Pinpoint the cell where the given text exists, returning its [X, Y] midpoint coordinate. 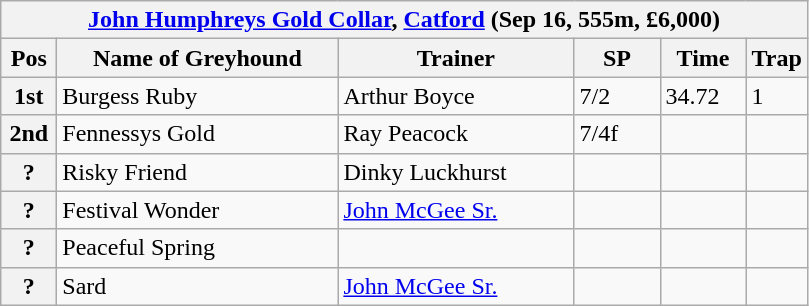
Trainer [456, 58]
7/2 [617, 96]
Peaceful Spring [198, 248]
Trap [776, 58]
Dinky Luckhurst [456, 172]
SP [617, 58]
Pos [29, 58]
Burgess Ruby [198, 96]
Arthur Boyce [456, 96]
Name of Greyhound [198, 58]
Fennessys Gold [198, 134]
Sard [198, 286]
34.72 [703, 96]
Festival Wonder [198, 210]
1 [776, 96]
Time [703, 58]
Ray Peacock [456, 134]
Risky Friend [198, 172]
7/4f [617, 134]
John Humphreys Gold Collar, Catford (Sep 16, 555m, £6,000) [404, 20]
1st [29, 96]
2nd [29, 134]
